Output the (X, Y) coordinate of the center of the cell containing the given text.  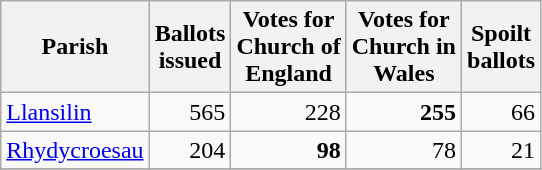
98 (288, 150)
Rhydycroesau (75, 150)
Ballotsissued (190, 47)
Votes forChurch inWales (404, 47)
255 (404, 112)
66 (502, 112)
228 (288, 112)
565 (190, 112)
Parish (75, 47)
Llansilin (75, 112)
Spoiltballots (502, 47)
Votes forChurch ofEngland (288, 47)
21 (502, 150)
204 (190, 150)
78 (404, 150)
